Scan for the cell matching the given text and deliver its [x, y] coordinate at center. 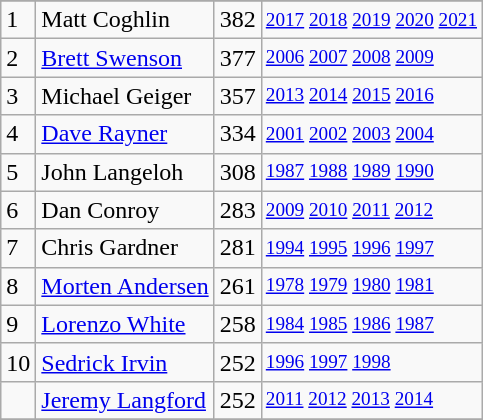
Lorenzo White [125, 324]
2 [18, 58]
10 [18, 362]
Morten Andersen [125, 286]
3 [18, 96]
382 [238, 20]
7 [18, 248]
4 [18, 134]
1987 1988 1989 1990 [371, 172]
1 [18, 20]
1984 1985 1986 1987 [371, 324]
2001 2002 2003 2004 [371, 134]
John Langeloh [125, 172]
Dan Conroy [125, 210]
2009 2010 2011 2012 [371, 210]
6 [18, 210]
2013 2014 2015 2016 [371, 96]
308 [238, 172]
357 [238, 96]
334 [238, 134]
261 [238, 286]
1978 1979 1980 1981 [371, 286]
Sedrick Irvin [125, 362]
Matt Coghlin [125, 20]
Chris Gardner [125, 248]
9 [18, 324]
Dave Rayner [125, 134]
Jeremy Langford [125, 400]
2006 2007 2008 2009 [371, 58]
283 [238, 210]
2011 2012 2013 2014 [371, 400]
377 [238, 58]
1994 1995 1996 1997 [371, 248]
281 [238, 248]
8 [18, 286]
5 [18, 172]
2017 2018 2019 2020 2021 [371, 20]
Brett Swenson [125, 58]
258 [238, 324]
Michael Geiger [125, 96]
1996 1997 1998 [371, 362]
